Capture the cell that displays the provided text and extract its (x, y) central coordinate. 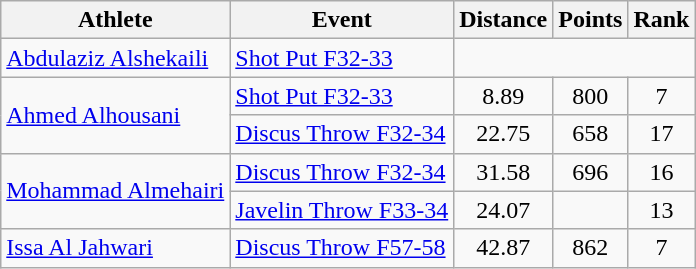
Athlete (116, 20)
Javelin Throw F33-34 (342, 210)
Event (342, 20)
16 (662, 172)
658 (590, 134)
24.07 (504, 210)
8.89 (504, 96)
Mohammad Almehairi (116, 191)
13 (662, 210)
800 (590, 96)
Distance (504, 20)
Points (590, 20)
22.75 (504, 134)
Rank (662, 20)
31.58 (504, 172)
Ahmed Alhousani (116, 115)
42.87 (504, 248)
Abdulaziz Alshekaili (116, 58)
Issa Al Jahwari (116, 248)
Discus Throw F57-58 (342, 248)
17 (662, 134)
862 (590, 248)
696 (590, 172)
